Identify which cell holds the provided text, then report its [X, Y] central coordinate. 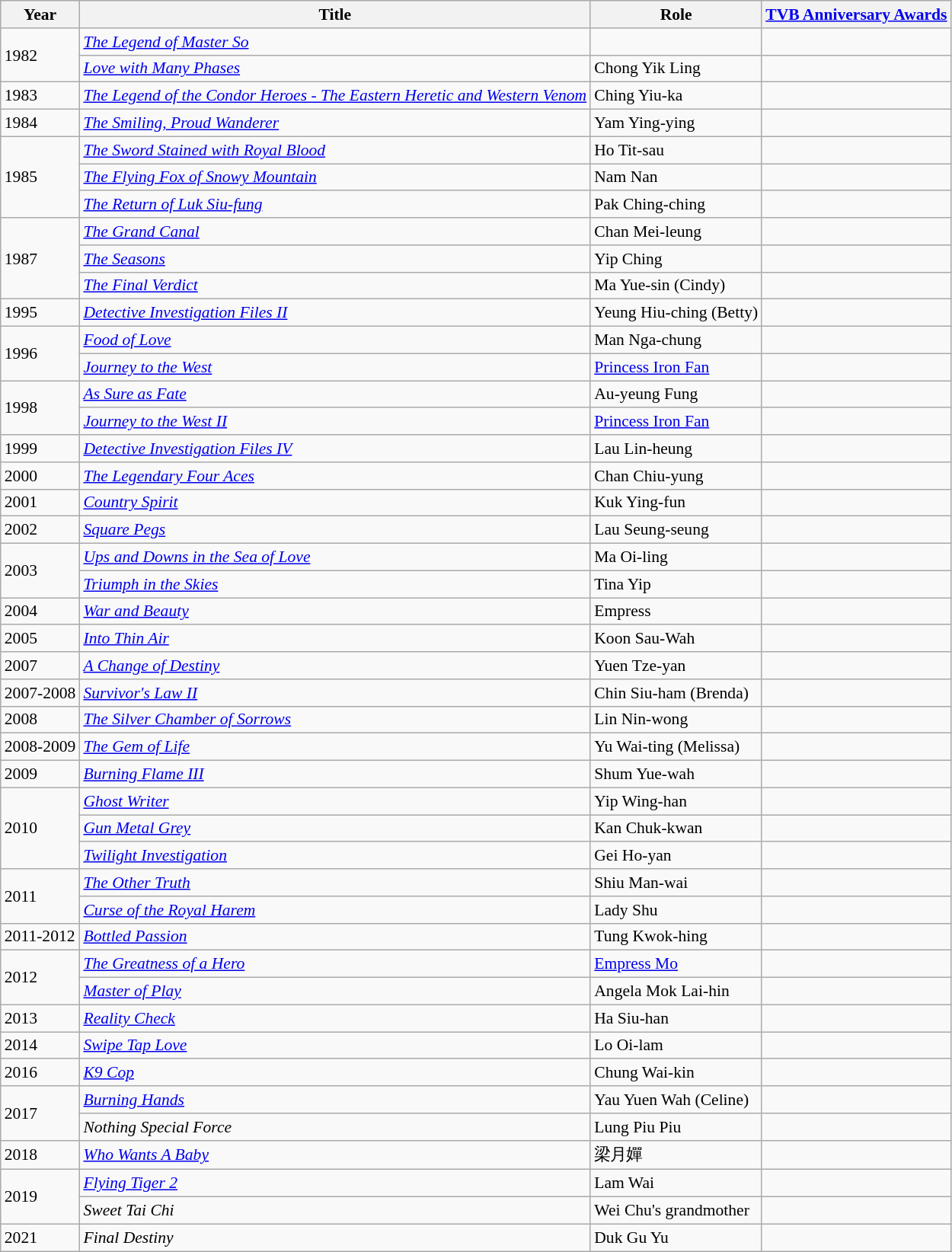
Flying Tiger 2 [335, 1183]
Lady Shu [676, 910]
The Return of Luk Siu-fung [335, 205]
Chan Mei-leung [676, 232]
Kan Chuk-kwan [676, 829]
2001 [40, 503]
Bottled Passion [335, 937]
K9 Cop [335, 1073]
2017 [40, 1113]
2009 [40, 775]
Chung Wai-kin [676, 1073]
Title [335, 14]
Ching Yiu-ka [676, 96]
Shum Yue-wah [676, 775]
Lau Lin-heung [676, 449]
The Greatness of a Hero [335, 964]
Au-yeung Fung [676, 394]
Ghost Writer [335, 801]
2004 [40, 612]
Chan Chiu-yung [676, 476]
Pak Ching-ching [676, 205]
Yip Wing-han [676, 801]
Lung Piu Piu [676, 1127]
Wei Chu's grandmother [676, 1211]
2011-2012 [40, 937]
1982 [40, 55]
2021 [40, 1238]
Who Wants A Baby [335, 1155]
1998 [40, 408]
Year [40, 14]
Sweet Tai Chi [335, 1211]
The Final Verdict [335, 286]
The Smiling, Proud Wanderer [335, 123]
Detective Investigation Files II [335, 313]
Food of Love [335, 340]
Survivor's Law II [335, 693]
The Legendary Four Aces [335, 476]
1983 [40, 96]
Square Pegs [335, 530]
2012 [40, 978]
The Grand Canal [335, 232]
Lam Wai [676, 1183]
梁月嬋 [676, 1155]
2008 [40, 720]
2019 [40, 1197]
Yu Wai-ting (Melissa) [676, 747]
2007-2008 [40, 693]
Kuk Ying-fun [676, 503]
Lin Nin-wong [676, 720]
Ma Yue-sin (Cindy) [676, 286]
Ups and Downs in the Sea of Love [335, 557]
2007 [40, 666]
Journey to the West II [335, 422]
Empress Mo [676, 964]
Ha Siu-han [676, 1018]
Master of Play [335, 992]
Final Destiny [335, 1238]
A Change of Destiny [335, 666]
Gun Metal Grey [335, 829]
The Seasons [335, 259]
Yuen Tze-yan [676, 666]
Lau Seung-seung [676, 530]
Role [676, 14]
2005 [40, 639]
The Gem of Life [335, 747]
Journey to the West [335, 367]
Swipe Tap Love [335, 1046]
1996 [40, 353]
Twilight Investigation [335, 856]
Ma Oi-ling [676, 557]
Tina Yip [676, 584]
Man Nga-chung [676, 340]
1984 [40, 123]
Triumph in the Skies [335, 584]
Tung Kwok-hing [676, 937]
2018 [40, 1155]
Lo Oi-lam [676, 1046]
As Sure as Fate [335, 394]
Ho Tit-sau [676, 150]
The Legend of the Condor Heroes - The Eastern Heretic and Western Venom [335, 96]
Detective Investigation Files IV [335, 449]
Empress [676, 612]
Chin Siu-ham (Brenda) [676, 693]
Burning Hands [335, 1100]
Nothing Special Force [335, 1127]
Yau Yuen Wah (Celine) [676, 1100]
Chong Yik Ling [676, 69]
2002 [40, 530]
Koon Sau-Wah [676, 639]
2013 [40, 1018]
2014 [40, 1046]
War and Beauty [335, 612]
Love with Many Phases [335, 69]
The Legend of Master So [335, 42]
1987 [40, 259]
Burning Flame III [335, 775]
The Other Truth [335, 883]
Reality Check [335, 1018]
2000 [40, 476]
Shiu Man-wai [676, 883]
Nam Nan [676, 177]
Gei Ho-yan [676, 856]
The Silver Chamber of Sorrows [335, 720]
TVB Anniversary Awards [856, 14]
Angela Mok Lai-hin [676, 992]
The Flying Fox of Snowy Mountain [335, 177]
Yip Ching [676, 259]
Country Spirit [335, 503]
2016 [40, 1073]
Into Thin Air [335, 639]
2010 [40, 829]
2003 [40, 571]
1985 [40, 177]
2011 [40, 896]
Curse of the Royal Harem [335, 910]
Yeung Hiu-ching (Betty) [676, 313]
The Sword Stained with Royal Blood [335, 150]
1999 [40, 449]
2008-2009 [40, 747]
1995 [40, 313]
Duk Gu Yu [676, 1238]
Yam Ying-ying [676, 123]
